Identify which cell holds the provided text, then report its (X, Y) central coordinate. 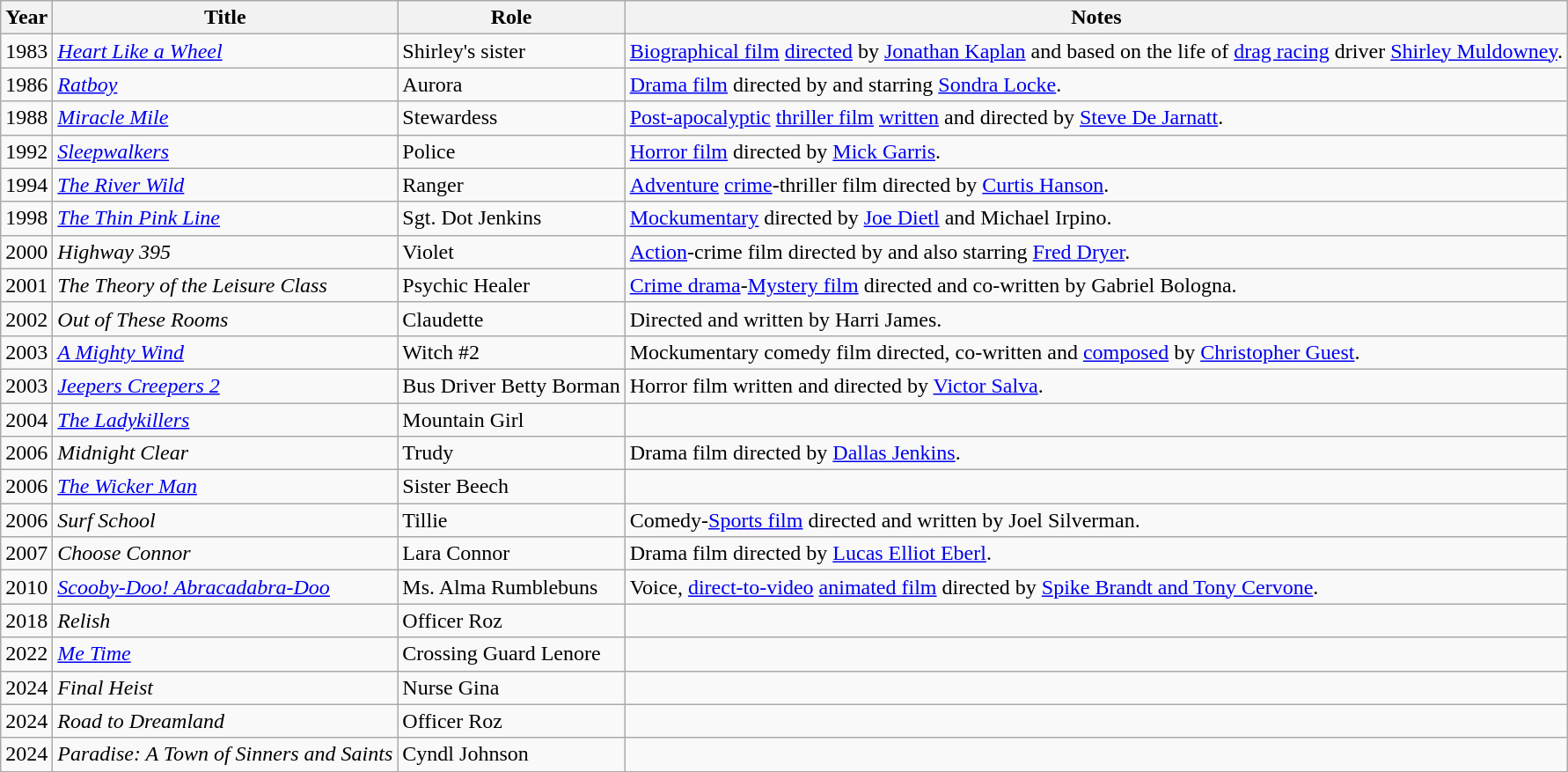
Comedy-Sports film directed and written by Joel Silverman. (1096, 520)
The Ladykillers (225, 420)
2018 (26, 621)
2010 (26, 587)
Bus Driver Betty Borman (511, 386)
Witch #2 (511, 352)
Drama film directed by and starring Sondra Locke. (1096, 85)
The Wicker Man (225, 487)
Sgt. Dot Jenkins (511, 218)
Horror film written and directed by Victor Salva. (1096, 386)
Police (511, 151)
Violet (511, 252)
Jeepers Creepers 2 (225, 386)
Horror film directed by Mick Garris. (1096, 151)
Trudy (511, 453)
Road to Dreamland (225, 721)
Voice, direct-to-video animated film directed by Spike Brandt and Tony Cervone. (1096, 587)
Relish (225, 621)
Sister Beech (511, 487)
Biographical film directed by Jonathan Kaplan and based on the life of drag racing driver Shirley Muldowney. (1096, 51)
The River Wild (225, 185)
Psychic Healer (511, 285)
1983 (26, 51)
2007 (26, 554)
2001 (26, 285)
1986 (26, 85)
Me Time (225, 654)
Ratboy (225, 85)
Adventure crime-thriller film directed by Curtis Hanson. (1096, 185)
2004 (26, 420)
Ranger (511, 185)
Stewardess (511, 118)
Mockumentary comedy film directed, co-written and composed by Christopher Guest. (1096, 352)
Shirley's sister (511, 51)
Surf School (225, 520)
1998 (26, 218)
Paradise: A Town of Sinners and Saints (225, 754)
1994 (26, 185)
Claudette (511, 319)
Post-apocalyptic thriller film written and directed by Steve De Jarnatt. (1096, 118)
Year (26, 18)
2022 (26, 654)
Out of These Rooms (225, 319)
Drama film directed by Lucas Elliot Eberl. (1096, 554)
Role (511, 18)
Heart Like a Wheel (225, 51)
Midnight Clear (225, 453)
Crime drama-Mystery film directed and co-written by Gabriel Bologna. (1096, 285)
Action-crime film directed by and also starring Fred Dryer. (1096, 252)
Mountain Girl (511, 420)
Miracle Mile (225, 118)
Drama film directed by Dallas Jenkins. (1096, 453)
Aurora (511, 85)
Mockumentary directed by Joe Dietl and Michael Irpino. (1096, 218)
Notes (1096, 18)
2000 (26, 252)
1988 (26, 118)
The Theory of the Leisure Class (225, 285)
Sleepwalkers (225, 151)
Directed and written by Harri James. (1096, 319)
2002 (26, 319)
A Mighty Wind (225, 352)
Scooby-Doo! Abracadabra-Doo (225, 587)
Nurse Gina (511, 687)
Crossing Guard Lenore (511, 654)
The Thin Pink Line (225, 218)
Tillie (511, 520)
1992 (26, 151)
Cyndl Johnson (511, 754)
Highway 395 (225, 252)
Lara Connor (511, 554)
Final Heist (225, 687)
Choose Connor (225, 554)
Ms. Alma Rumblebuns (511, 587)
Title (225, 18)
